For the text-containing cell, return its midpoint in (x, y) coordinate format. 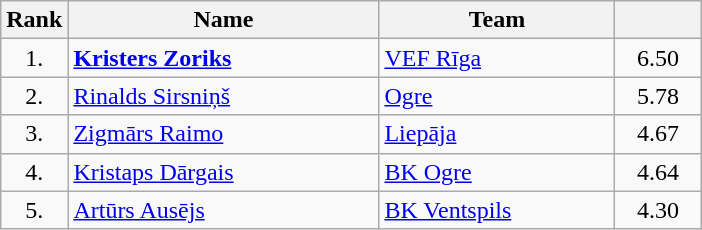
Kristers Zoriks (224, 58)
Rank (34, 20)
4.64 (658, 172)
BK Ogre (497, 172)
Artūrs Ausējs (224, 210)
2. (34, 96)
Liepāja (497, 134)
Team (497, 20)
Kristaps Dārgais (224, 172)
VEF Rīga (497, 58)
5.78 (658, 96)
Zigmārs Raimo (224, 134)
4.67 (658, 134)
BK Ventspils (497, 210)
3. (34, 134)
Ogre (497, 96)
6.50 (658, 58)
4. (34, 172)
Rinalds Sirsniņš (224, 96)
1. (34, 58)
4.30 (658, 210)
Name (224, 20)
5. (34, 210)
